Identify which cell holds the provided text, then report its (X, Y) central coordinate. 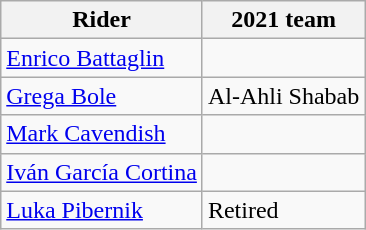
Retired (283, 210)
Rider (102, 20)
Luka Pibernik (102, 210)
Mark Cavendish (102, 134)
Al-Ahli Shabab (283, 96)
Grega Bole (102, 96)
2021 team (283, 20)
Enrico Battaglin (102, 58)
Iván García Cortina (102, 172)
